Locate the cell with the specified text and output its [x, y] center coordinate. 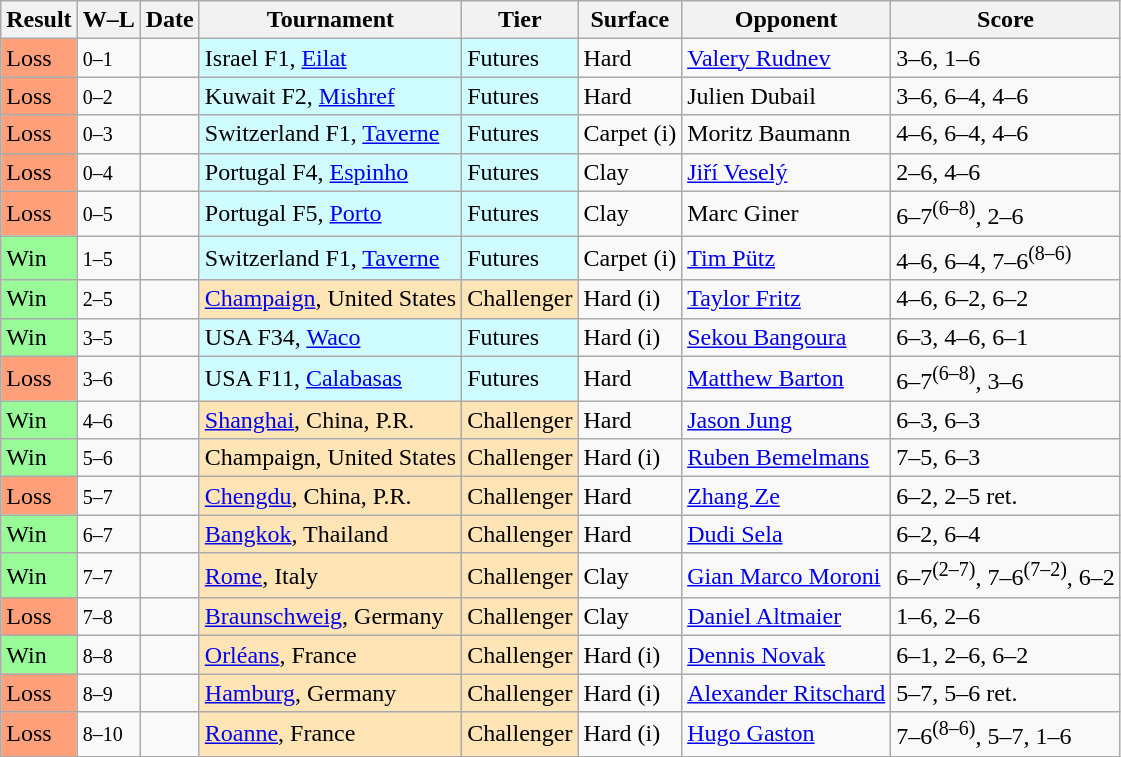
0–4 [108, 172]
Marc Giner [786, 214]
3–5 [108, 337]
7–6(8–6), 5–7, 1–6 [1006, 734]
6–3, 4–6, 6–1 [1006, 337]
3–6, 1–6 [1006, 58]
Portugal F4, Espinho [330, 172]
5–7, 5–6 ret. [1006, 693]
2–5 [108, 299]
4–6 [108, 420]
Matthew Barton [786, 378]
Hugo Gaston [786, 734]
0–2 [108, 96]
6–3, 6–3 [1006, 420]
Taylor Fritz [786, 299]
Julien Dubail [786, 96]
Ruben Bemelmans [786, 458]
4–6, 6–4, 7–6(8–6) [1006, 258]
Surface [630, 20]
0–5 [108, 214]
Result [39, 20]
6–2, 2–5 ret. [1006, 496]
6–2, 6–4 [1006, 534]
Israel F1, Eilat [330, 58]
Valery Rudnev [786, 58]
0–1 [108, 58]
0–3 [108, 134]
USA F11, Calabasas [330, 378]
6–7(6–8), 3–6 [1006, 378]
7–7 [108, 576]
6–7 [108, 534]
7–5, 6–3 [1006, 458]
Tier [520, 20]
Portugal F5, Porto [330, 214]
4–6, 6–4, 4–6 [1006, 134]
Chengdu, China, P.R. [330, 496]
Hamburg, Germany [330, 693]
Roanne, France [330, 734]
5–7 [108, 496]
Dudi Sela [786, 534]
7–8 [108, 617]
Gian Marco Moroni [786, 576]
Score [1006, 20]
Tournament [330, 20]
3–6 [108, 378]
USA F34, Waco [330, 337]
Tim Pütz [786, 258]
8–9 [108, 693]
5–6 [108, 458]
Alexander Ritschard [786, 693]
8–10 [108, 734]
Sekou Bangoura [786, 337]
Orléans, France [330, 655]
Jason Jung [786, 420]
Shanghai, China, P.R. [330, 420]
1–6, 2–6 [1006, 617]
Opponent [786, 20]
Kuwait F2, Mishref [330, 96]
Bangkok, Thailand [330, 534]
Moritz Baumann [786, 134]
W–L [108, 20]
Dennis Novak [786, 655]
Rome, Italy [330, 576]
6–7(2–7), 7–6(7–2), 6–2 [1006, 576]
Date [170, 20]
2–6, 4–6 [1006, 172]
Braunschweig, Germany [330, 617]
4–6, 6–2, 6–2 [1006, 299]
3–6, 6–4, 4–6 [1006, 96]
8–8 [108, 655]
6–7(6–8), 2–6 [1006, 214]
1–5 [108, 258]
Jiří Veselý [786, 172]
6–1, 2–6, 6–2 [1006, 655]
Zhang Ze [786, 496]
Daniel Altmaier [786, 617]
